Detect which cell encompasses the target text, then output its [x, y] center coordinate. 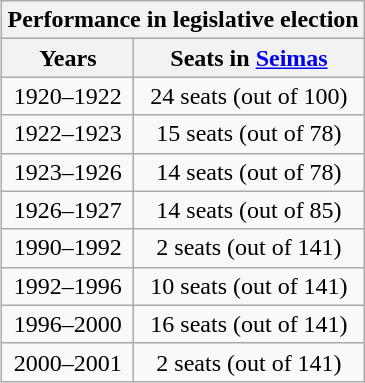
1996–2000 [68, 324]
2000–2001 [68, 362]
1992–1996 [68, 286]
16 seats (out of 141) [250, 324]
14 seats (out of 85) [250, 210]
24 seats (out of 100) [250, 96]
10 seats (out of 141) [250, 286]
1922–1923 [68, 134]
Performance in legislative election [183, 20]
Seats in Seimas [250, 58]
Years [68, 58]
1926–1927 [68, 210]
1923–1926 [68, 172]
15 seats (out of 78) [250, 134]
1920–1922 [68, 96]
14 seats (out of 78) [250, 172]
1990–1992 [68, 248]
